Provide the [X, Y] coordinate of the cell's center where the given text is located.  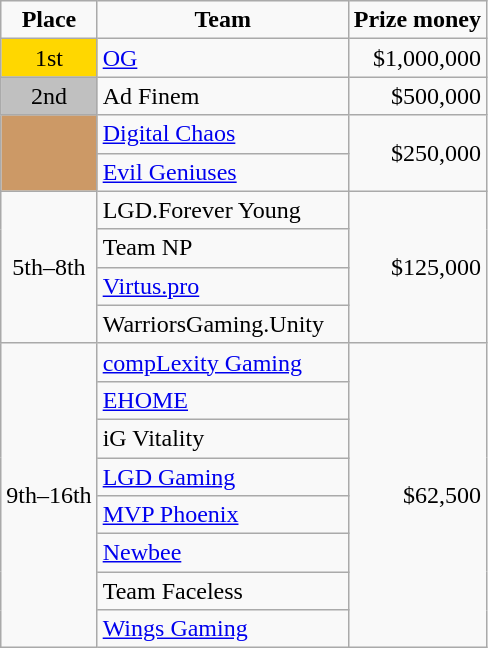
Team NP [222, 248]
Evil Geniuses [222, 172]
iG Vitality [222, 438]
2nd [49, 96]
Ad Finem [222, 96]
Team [222, 20]
Wings Gaming [222, 629]
1st [49, 58]
9th–16th [49, 495]
$250,000 [417, 153]
$62,500 [417, 495]
Team Faceless [222, 591]
Digital Chaos [222, 134]
$1,000,000 [417, 58]
$500,000 [417, 96]
WarriorsGaming.Unity [222, 324]
Newbee [222, 553]
Place [49, 20]
compLexity Gaming [222, 362]
Prize money [417, 20]
Virtus.pro [222, 286]
MVP Phoenix [222, 515]
5th–8th [49, 267]
OG [222, 58]
$125,000 [417, 267]
LGD Gaming [222, 477]
EHOME [222, 400]
LGD.Forever Young [222, 210]
